Search for the cell housing the specified text and yield its (X, Y) center coordinate. 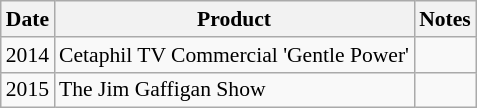
2015 (28, 90)
The Jim Gaffigan Show (234, 90)
Cetaphil TV Commercial 'Gentle Power' (234, 55)
Notes (445, 19)
Product (234, 19)
Date (28, 19)
2014 (28, 55)
